Capture the cell that displays the provided text and extract its (X, Y) central coordinate. 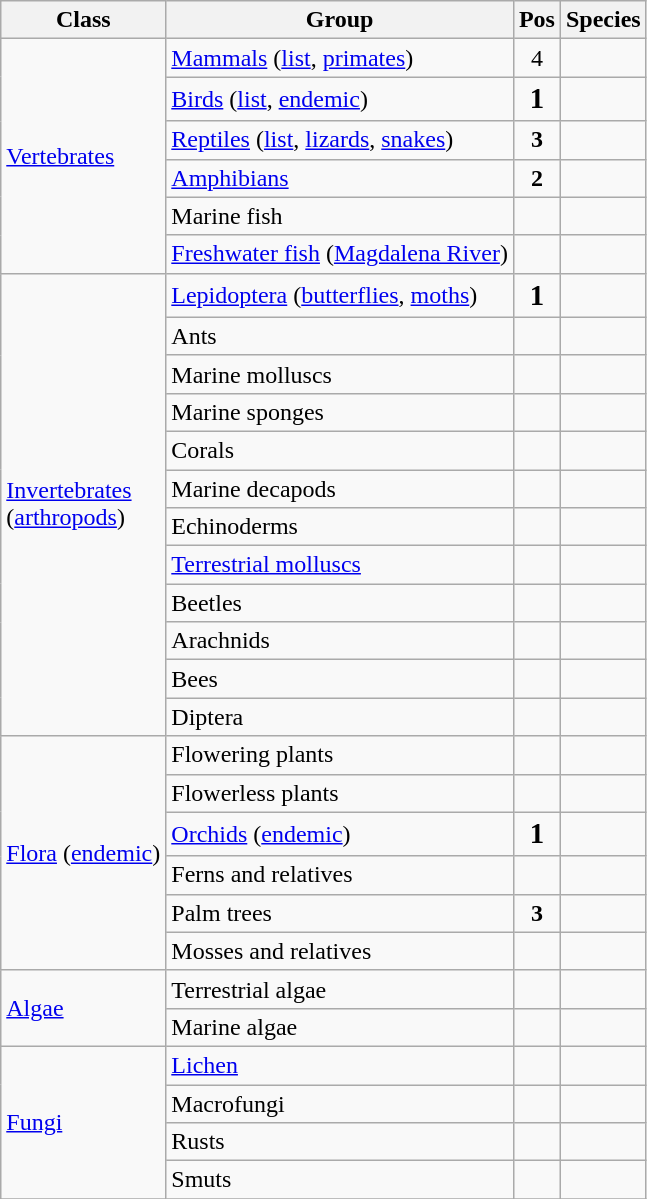
Birds (list, endemic) (340, 99)
Fungi (84, 1122)
Ants (340, 336)
Corals (340, 450)
Mosses and relatives (340, 951)
Smuts (340, 1180)
Group (340, 20)
Rusts (340, 1142)
Invertebrates(arthropods) (84, 504)
Lepidoptera (butterflies, moths) (340, 295)
Mammals (list, primates) (340, 58)
Species (603, 20)
Marine fish (340, 216)
Terrestrial molluscs (340, 565)
Terrestrial algae (340, 989)
Marine sponges (340, 412)
2 (536, 178)
Pos (536, 20)
4 (536, 58)
Arachnids (340, 641)
Echinoderms (340, 527)
Marine decapods (340, 489)
Macrofungi (340, 1103)
Algae (84, 1008)
Bees (340, 679)
Palm trees (340, 913)
Flowerless plants (340, 793)
Beetles (340, 603)
Orchids (endemic) (340, 834)
Class (84, 20)
Flora (endemic) (84, 853)
Reptiles (list, lizards, snakes) (340, 140)
Vertebrates (84, 156)
Diptera (340, 717)
Ferns and relatives (340, 875)
Marine algae (340, 1027)
Flowering plants (340, 755)
Amphibians (340, 178)
Lichen (340, 1065)
Marine molluscs (340, 374)
Freshwater fish (Magdalena River) (340, 254)
